Provide the (X, Y) coordinate of the cell's center where the given text is located.  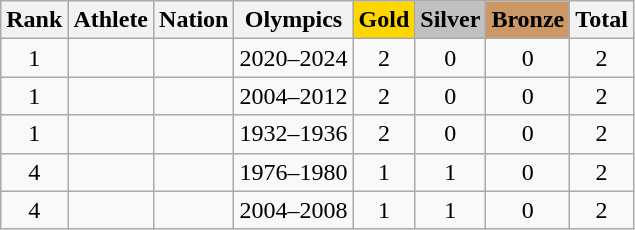
Athlete (111, 20)
Nation (194, 20)
Total (602, 20)
Rank (34, 20)
Silver (450, 20)
Olympics (294, 20)
2020–2024 (294, 58)
2004–2008 (294, 210)
Gold (384, 20)
Bronze (528, 20)
1976–1980 (294, 172)
2004–2012 (294, 96)
1932–1936 (294, 134)
